Scan for the cell matching the given text and deliver its (X, Y) coordinate at center. 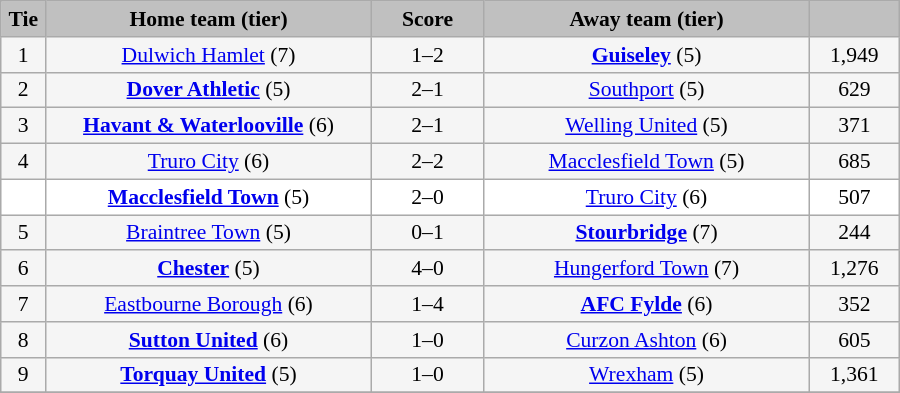
Stourbridge (7) (647, 233)
1–4 (427, 304)
1–2 (427, 55)
Guiseley (5) (647, 55)
Torquay United (5) (209, 375)
5 (24, 233)
507 (854, 197)
2–0 (427, 197)
AFC Fylde (6) (647, 304)
7 (24, 304)
244 (854, 233)
685 (854, 162)
Havant & Waterlooville (6) (209, 126)
1,361 (854, 375)
4–0 (427, 269)
Southport (5) (647, 90)
Wrexham (5) (647, 375)
371 (854, 126)
2–2 (427, 162)
Dover Athletic (5) (209, 90)
Dulwich Hamlet (7) (209, 55)
0–1 (427, 233)
Chester (5) (209, 269)
3 (24, 126)
Home team (tier) (209, 19)
Curzon Ashton (6) (647, 340)
1 (24, 55)
4 (24, 162)
Hungerford Town (7) (647, 269)
2 (24, 90)
629 (854, 90)
Eastbourne Borough (6) (209, 304)
Sutton United (6) (209, 340)
Away team (tier) (647, 19)
Score (427, 19)
6 (24, 269)
Braintree Town (5) (209, 233)
Welling United (5) (647, 126)
8 (24, 340)
605 (854, 340)
352 (854, 304)
1,276 (854, 269)
1,949 (854, 55)
9 (24, 375)
Tie (24, 19)
